Return (x, y) of the center of cell containing provided text 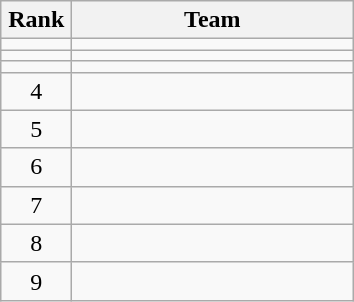
Rank (36, 20)
8 (36, 243)
9 (36, 281)
7 (36, 205)
5 (36, 129)
Team (212, 20)
6 (36, 167)
4 (36, 91)
